Locate the cell with the specified text and output its (x, y) center coordinate. 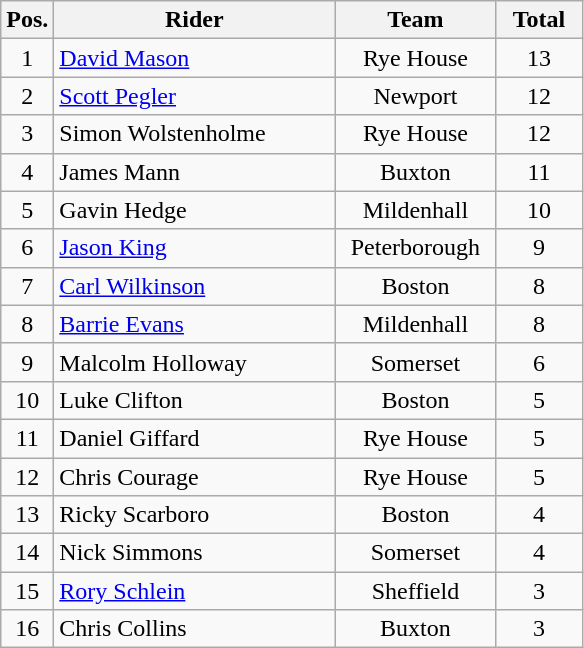
1 (28, 58)
Sheffield (416, 591)
Malcolm Holloway (194, 362)
Peterborough (416, 248)
Gavin Hedge (194, 210)
15 (28, 591)
Chris Courage (194, 477)
Scott Pegler (194, 96)
Total (539, 20)
Carl Wilkinson (194, 286)
Daniel Giffard (194, 438)
Chris Collins (194, 629)
Ricky Scarboro (194, 515)
Luke Clifton (194, 400)
7 (28, 286)
Barrie Evans (194, 324)
Pos. (28, 20)
Rider (194, 20)
Nick Simmons (194, 553)
Rory Schlein (194, 591)
David Mason (194, 58)
16 (28, 629)
Team (416, 20)
2 (28, 96)
Newport (416, 96)
Jason King (194, 248)
Simon Wolstenholme (194, 134)
14 (28, 553)
James Mann (194, 172)
